Identify which cell holds the provided text, then report its [X, Y] central coordinate. 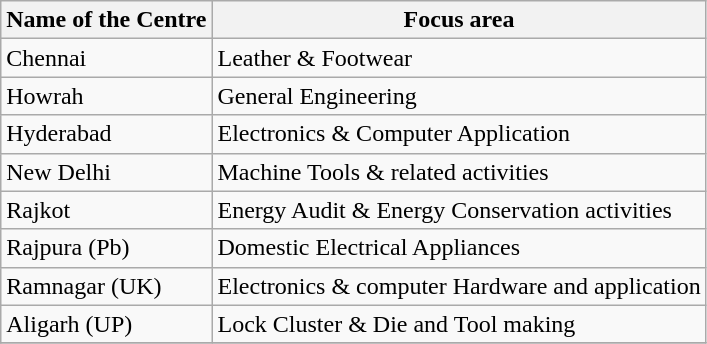
Domestic Electrical Appliances [459, 248]
Name of the Centre [106, 20]
Electronics & Computer Application [459, 134]
Rajpura (Pb) [106, 248]
Chennai [106, 58]
General Engineering [459, 96]
Machine Tools & related activities [459, 172]
Lock Cluster & Die and Tool making [459, 324]
Howrah [106, 96]
Rajkot [106, 210]
Electronics & computer Hardware and application [459, 286]
Aligarh (UP) [106, 324]
Ramnagar (UK) [106, 286]
Hyderabad [106, 134]
Leather & Footwear [459, 58]
Energy Audit & Energy Conservation activities [459, 210]
New Delhi [106, 172]
Focus area [459, 20]
